Extract the [x, y] coordinate from the center of the cell holding the provided text.  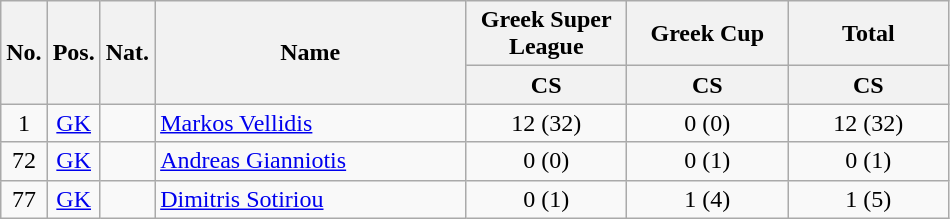
Nat. [127, 52]
1 [24, 123]
Andreas Gianniotis [310, 161]
Greek Cup [708, 34]
Dimitris Sotiriou [310, 199]
77 [24, 199]
Name [310, 52]
1 (5) [868, 199]
1 (4) [708, 199]
Total [868, 34]
Greek Super League [546, 34]
Markos Vellidis [310, 123]
Pos. [74, 52]
72 [24, 161]
No. [24, 52]
